Locate the cell with the specified text and output its (X, Y) center coordinate. 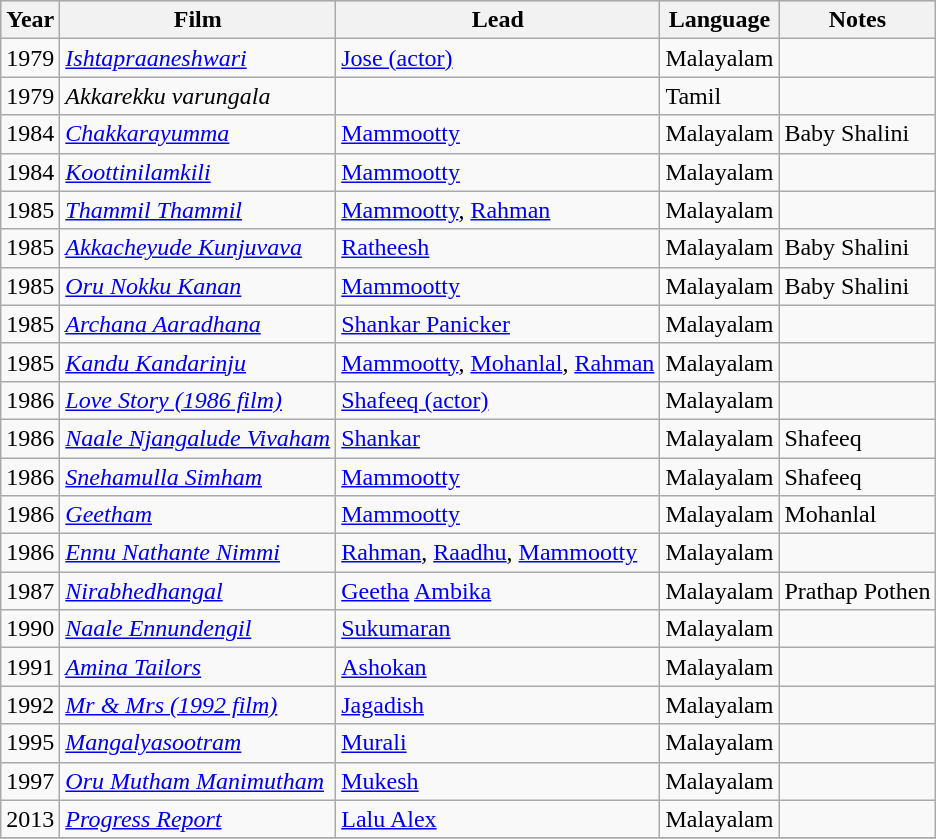
Tamil (720, 96)
1990 (30, 629)
Oru Nokku Kanan (198, 286)
Year (30, 20)
Film (198, 20)
Shankar Panicker (498, 324)
Progress Report (198, 819)
Akkarekku varungala (198, 96)
Mohanlal (858, 515)
Ratheesh (498, 248)
Sukumaran (498, 629)
Koottinilamkili (198, 172)
Ashokan (498, 667)
Jagadish (498, 705)
Nirabhedhangal (198, 591)
Jose (actor) (498, 58)
Mammootty, Rahman (498, 210)
Shafeeq (actor) (498, 400)
Geetha Ambika (498, 591)
Naale Njangalude Vivaham (198, 438)
Lead (498, 20)
Mangalyasootram (198, 743)
Notes (858, 20)
Naale Ennundengil (198, 629)
1997 (30, 781)
Shankar (498, 438)
Thammil Thammil (198, 210)
Snehamulla Simham (198, 477)
Akkacheyude Kunjuvava (198, 248)
Mr & Mrs (1992 film) (198, 705)
1987 (30, 591)
Lalu Alex (498, 819)
Kandu Kandarinju (198, 362)
Chakkarayumma (198, 134)
1991 (30, 667)
Mammootty, Mohanlal, Rahman (498, 362)
Language (720, 20)
Murali (498, 743)
Oru Mutham Manimutham (198, 781)
Ennu Nathante Nimmi (198, 553)
Prathap Pothen (858, 591)
Archana Aaradhana (198, 324)
Mukesh (498, 781)
1995 (30, 743)
Amina Tailors (198, 667)
Ishtapraaneshwari (198, 58)
Rahman, Raadhu, Mammootty (498, 553)
2013 (30, 819)
Love Story (1986 film) (198, 400)
1992 (30, 705)
Geetham (198, 515)
